Return [x, y] of the center of cell containing provided text 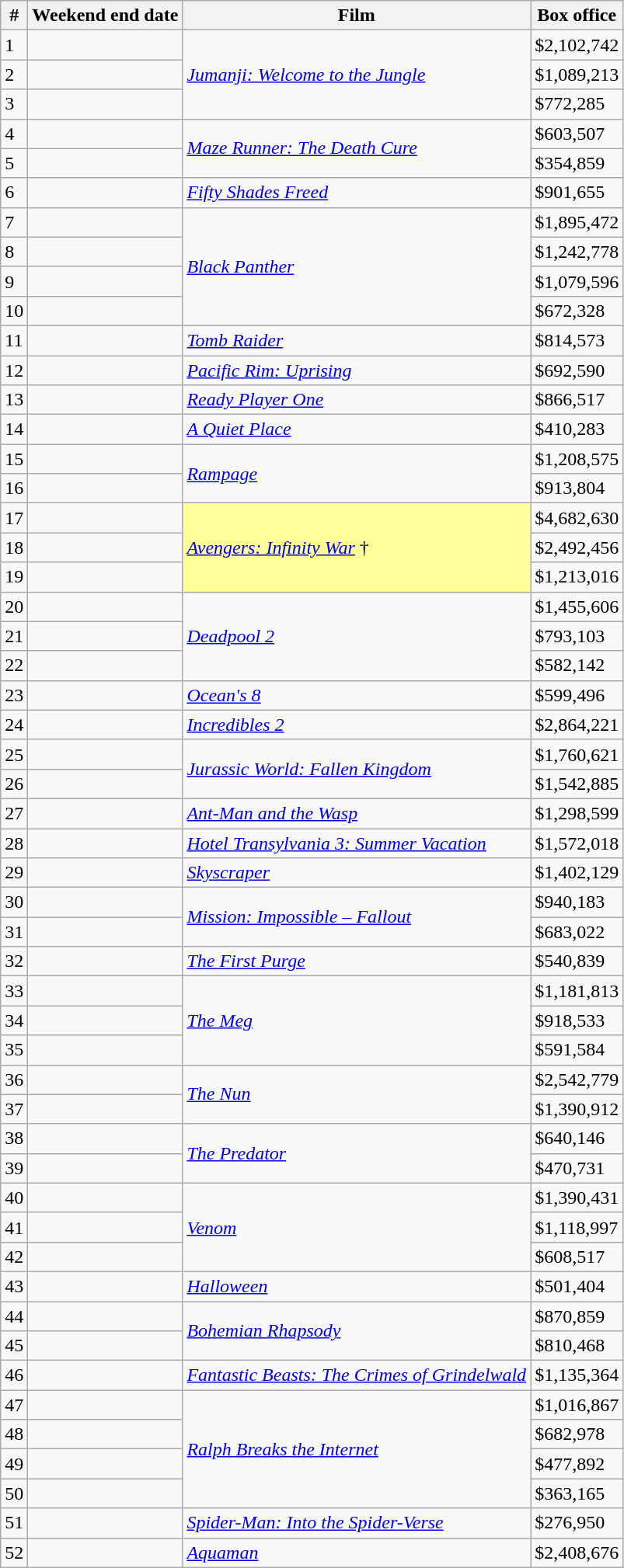
$1,135,364 [577, 1375]
$2,542,779 [577, 1080]
$591,584 [577, 1050]
$501,404 [577, 1286]
A Quiet Place [357, 429]
$866,517 [577, 400]
Jumanji: Welcome to the Jungle [357, 75]
47 [14, 1405]
3 [14, 104]
31 [14, 932]
$4,682,630 [577, 518]
45 [14, 1346]
$940,183 [577, 902]
42 [14, 1257]
Avengers: Infinity War † [357, 548]
16 [14, 488]
$2,408,676 [577, 1552]
22 [14, 666]
44 [14, 1316]
13 [14, 400]
49 [14, 1464]
$410,283 [577, 429]
$2,864,221 [577, 725]
$276,950 [577, 1523]
$1,298,599 [577, 813]
Ocean's 8 [357, 695]
Fantastic Beasts: The Crimes of Grindelwald [357, 1375]
6 [14, 193]
8 [14, 252]
Halloween [357, 1286]
Mission: Impossible – Fallout [357, 917]
36 [14, 1080]
$870,859 [577, 1316]
15 [14, 459]
# [14, 16]
$582,142 [577, 666]
Maze Runner: The Death Cure [357, 148]
Film [357, 16]
26 [14, 784]
$814,573 [577, 340]
$363,165 [577, 1493]
$1,213,016 [577, 577]
Deadpool 2 [357, 636]
19 [14, 577]
24 [14, 725]
$1,895,472 [577, 222]
20 [14, 607]
The Meg [357, 1020]
Skyscraper [357, 873]
$901,655 [577, 193]
$683,022 [577, 932]
Weekend end date [106, 16]
9 [14, 281]
5 [14, 163]
40 [14, 1198]
34 [14, 1020]
Pacific Rim: Uprising [357, 370]
Black Panther [357, 266]
23 [14, 695]
$1,402,129 [577, 873]
14 [14, 429]
The First Purge [357, 961]
Ant-Man and the Wasp [357, 813]
29 [14, 873]
$692,590 [577, 370]
Tomb Raider [357, 340]
Box office [577, 16]
Venom [357, 1227]
The Nun [357, 1094]
$608,517 [577, 1257]
35 [14, 1050]
$1,079,596 [577, 281]
18 [14, 548]
$540,839 [577, 961]
Ready Player One [357, 400]
$2,492,456 [577, 548]
$1,760,621 [577, 754]
48 [14, 1434]
$913,804 [577, 488]
33 [14, 991]
Bohemian Rhapsody [357, 1331]
39 [14, 1168]
$1,118,997 [577, 1227]
$603,507 [577, 134]
$1,089,213 [577, 75]
46 [14, 1375]
50 [14, 1493]
$772,285 [577, 104]
52 [14, 1552]
25 [14, 754]
The Predator [357, 1153]
$1,390,431 [577, 1198]
$918,533 [577, 1020]
$1,242,778 [577, 252]
$810,468 [577, 1346]
38 [14, 1139]
$477,892 [577, 1464]
$470,731 [577, 1168]
Ralph Breaks the Internet [357, 1449]
28 [14, 843]
$1,208,575 [577, 459]
$793,103 [577, 636]
7 [14, 222]
$640,146 [577, 1139]
$354,859 [577, 163]
Incredibles 2 [357, 725]
2 [14, 75]
41 [14, 1227]
10 [14, 311]
$599,496 [577, 695]
$1,181,813 [577, 991]
1 [14, 45]
Fifty Shades Freed [357, 193]
$1,455,606 [577, 607]
$1,572,018 [577, 843]
37 [14, 1109]
$682,978 [577, 1434]
$1,542,885 [577, 784]
43 [14, 1286]
21 [14, 636]
$2,102,742 [577, 45]
4 [14, 134]
Rampage [357, 474]
Spider-Man: Into the Spider-Verse [357, 1523]
$1,016,867 [577, 1405]
$672,328 [577, 311]
32 [14, 961]
17 [14, 518]
30 [14, 902]
27 [14, 813]
$1,390,912 [577, 1109]
Hotel Transylvania 3: Summer Vacation [357, 843]
11 [14, 340]
51 [14, 1523]
12 [14, 370]
Aquaman [357, 1552]
Jurassic World: Fallen Kingdom [357, 769]
